Return the (x, y) coordinate for the center point of the cell that contains the specified text.  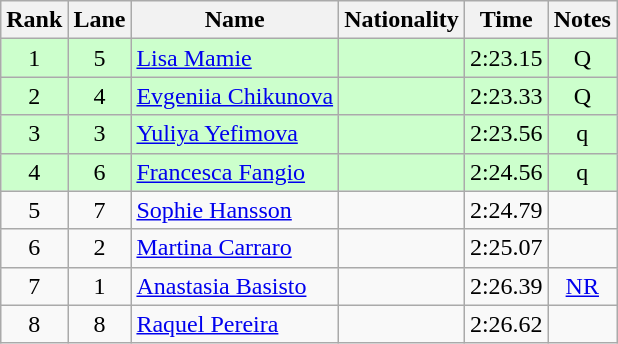
Raquel Pereira (235, 324)
Rank (34, 20)
Notes (582, 20)
2:23.56 (506, 134)
2:26.62 (506, 324)
Yuliya Yefimova (235, 134)
2:23.15 (506, 58)
Anastasia Basisto (235, 286)
Time (506, 20)
Evgeniia Chikunova (235, 96)
Sophie Hansson (235, 210)
2:23.33 (506, 96)
2:24.56 (506, 172)
Martina Carraro (235, 248)
Francesca Fangio (235, 172)
Name (235, 20)
2:24.79 (506, 210)
NR (582, 286)
2:26.39 (506, 286)
Lisa Mamie (235, 58)
Lane (100, 20)
Nationality (402, 20)
2:25.07 (506, 248)
